Extract the (X, Y) coordinate from the center of the cell holding the provided text.  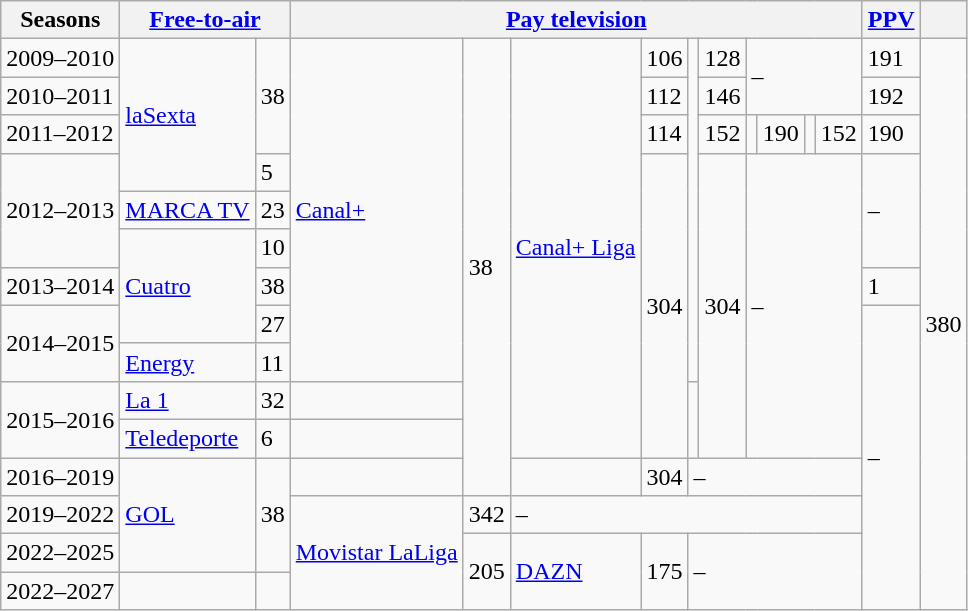
2014–2015 (60, 343)
10 (272, 248)
La 1 (188, 400)
Energy (188, 362)
Seasons (60, 20)
191 (891, 58)
GOL (188, 515)
2009–2010 (60, 58)
23 (272, 210)
laSexta (188, 115)
Movistar LaLiga (376, 553)
146 (722, 96)
1 (891, 286)
Pay television (576, 20)
MARCA TV (188, 210)
2011–2012 (60, 134)
6 (272, 438)
11 (272, 362)
128 (722, 58)
DAZN (576, 572)
114 (664, 134)
Cuatro (188, 286)
27 (272, 324)
32 (272, 400)
342 (486, 515)
Teledeporte (188, 438)
Canal+ (376, 210)
PPV (891, 20)
2013–2014 (60, 286)
106 (664, 58)
380 (944, 324)
2019–2022 (60, 515)
205 (486, 572)
2016–2019 (60, 477)
2015–2016 (60, 419)
112 (664, 96)
Canal+ Liga (576, 248)
2010–2011 (60, 96)
2022–2027 (60, 591)
2012–2013 (60, 210)
5 (272, 172)
2022–2025 (60, 553)
Free-to-air (205, 20)
175 (664, 572)
192 (891, 96)
